Identify which cell holds the provided text, then report its (x, y) central coordinate. 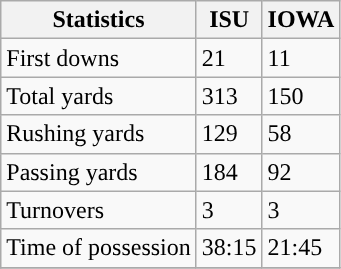
21:45 (301, 248)
Rushing yards (99, 134)
92 (301, 172)
11 (301, 58)
184 (229, 172)
ISU (229, 20)
150 (301, 96)
313 (229, 96)
Passing yards (99, 172)
Turnovers (99, 210)
129 (229, 134)
First downs (99, 58)
Statistics (99, 20)
Time of possession (99, 248)
Total yards (99, 96)
21 (229, 58)
38:15 (229, 248)
58 (301, 134)
IOWA (301, 20)
